Locate the cell with the specified text and output its (x, y) center coordinate. 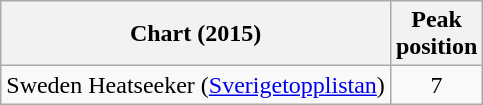
Peakposition (436, 34)
Sweden Heatseeker (Sverigetopplistan) (196, 85)
7 (436, 85)
Chart (2015) (196, 34)
